Scan for the cell matching the given text and deliver its [x, y] coordinate at center. 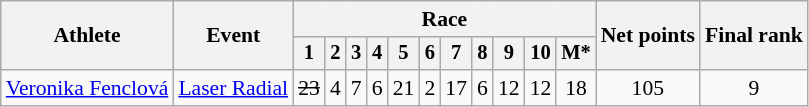
8 [482, 54]
Event [233, 36]
105 [648, 88]
10 [541, 54]
Final rank [754, 36]
17 [456, 88]
Race [444, 19]
1 [309, 54]
Net points [648, 36]
5 [404, 54]
3 [356, 54]
Laser Radial [233, 88]
M* [576, 54]
18 [576, 88]
23 [309, 88]
Veronika Fenclová [88, 88]
Athlete [88, 36]
21 [404, 88]
